Return [X, Y] of the center of cell containing provided text 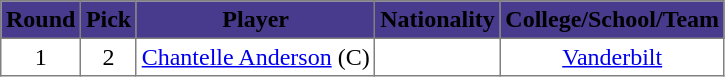
Chantelle Anderson (C) [255, 57]
1 [41, 57]
College/School/Team [612, 20]
Vanderbilt [612, 57]
Nationality [438, 20]
Player [255, 20]
Pick [109, 20]
Round [41, 20]
2 [109, 57]
